Detect which cell encompasses the target text, then output its (X, Y) center coordinate. 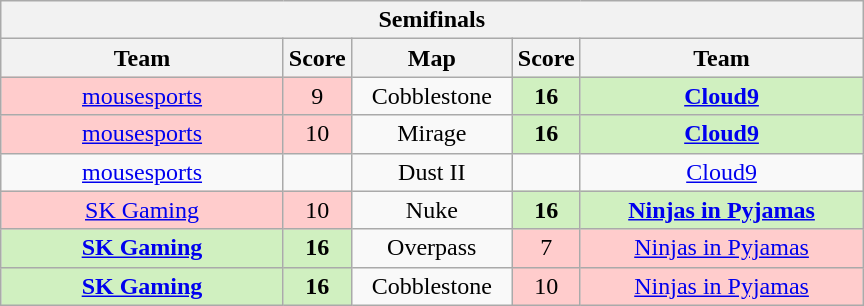
Nuke (432, 210)
Semifinals (432, 20)
Dust II (432, 172)
7 (546, 248)
Overpass (432, 248)
Mirage (432, 134)
Map (432, 58)
9 (317, 96)
